Provide the (X, Y) coordinate of the cell's center where the given text is located.  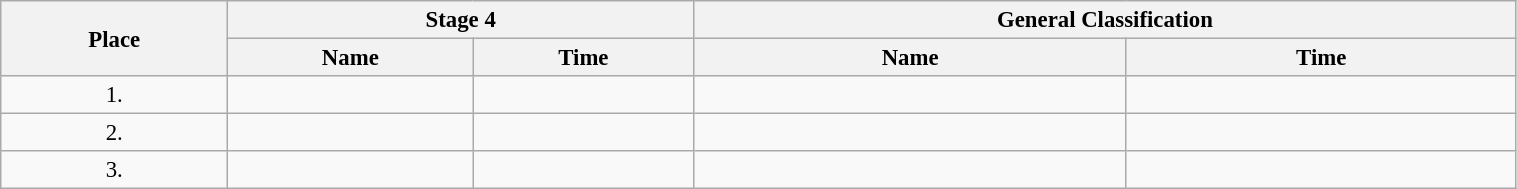
3. (114, 170)
1. (114, 95)
General Classification (1105, 20)
Place (114, 38)
2. (114, 133)
Stage 4 (461, 20)
